For the text-containing cell, return its midpoint in (x, y) coordinate format. 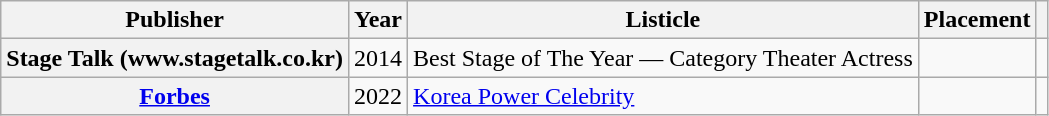
Best Stage of The Year — Category Theater Actress (664, 58)
2022 (378, 96)
Forbes (175, 96)
Korea Power Celebrity (664, 96)
Stage Talk (www.stagetalk.co.kr) (175, 58)
Listicle (664, 20)
Placement (977, 20)
Publisher (175, 20)
Year (378, 20)
2014 (378, 58)
